From the cell containing the given text, extract its center point as (x, y) coordinate. 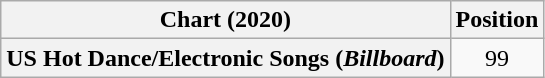
99 (497, 58)
US Hot Dance/Electronic Songs (Billboard) (226, 58)
Position (497, 20)
Chart (2020) (226, 20)
